Output the (x, y) coordinate of the center of the cell containing the given text.  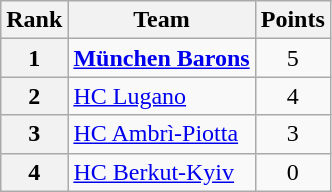
HC Berkut-Kyiv (162, 172)
Rank (34, 20)
5 (292, 58)
München Barons (162, 58)
Points (292, 20)
HC Ambrì-Piotta (162, 134)
2 (34, 96)
HC Lugano (162, 96)
Team (162, 20)
1 (34, 58)
0 (292, 172)
